Determine the (x, y) coordinate at the center of the cell enclosing the given text.  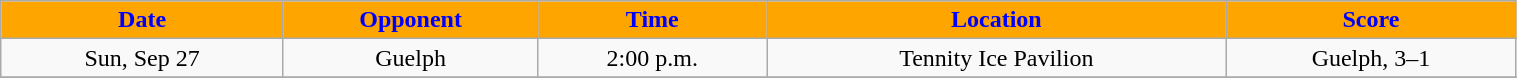
Time (652, 20)
Sun, Sep 27 (142, 58)
Opponent (410, 20)
Guelph (410, 58)
Guelph, 3–1 (1371, 58)
Location (996, 20)
2:00 p.m. (652, 58)
Score (1371, 20)
Date (142, 20)
Tennity Ice Pavilion (996, 58)
